Find where the given text appears and provide that cell's center as [x, y] coordinate. 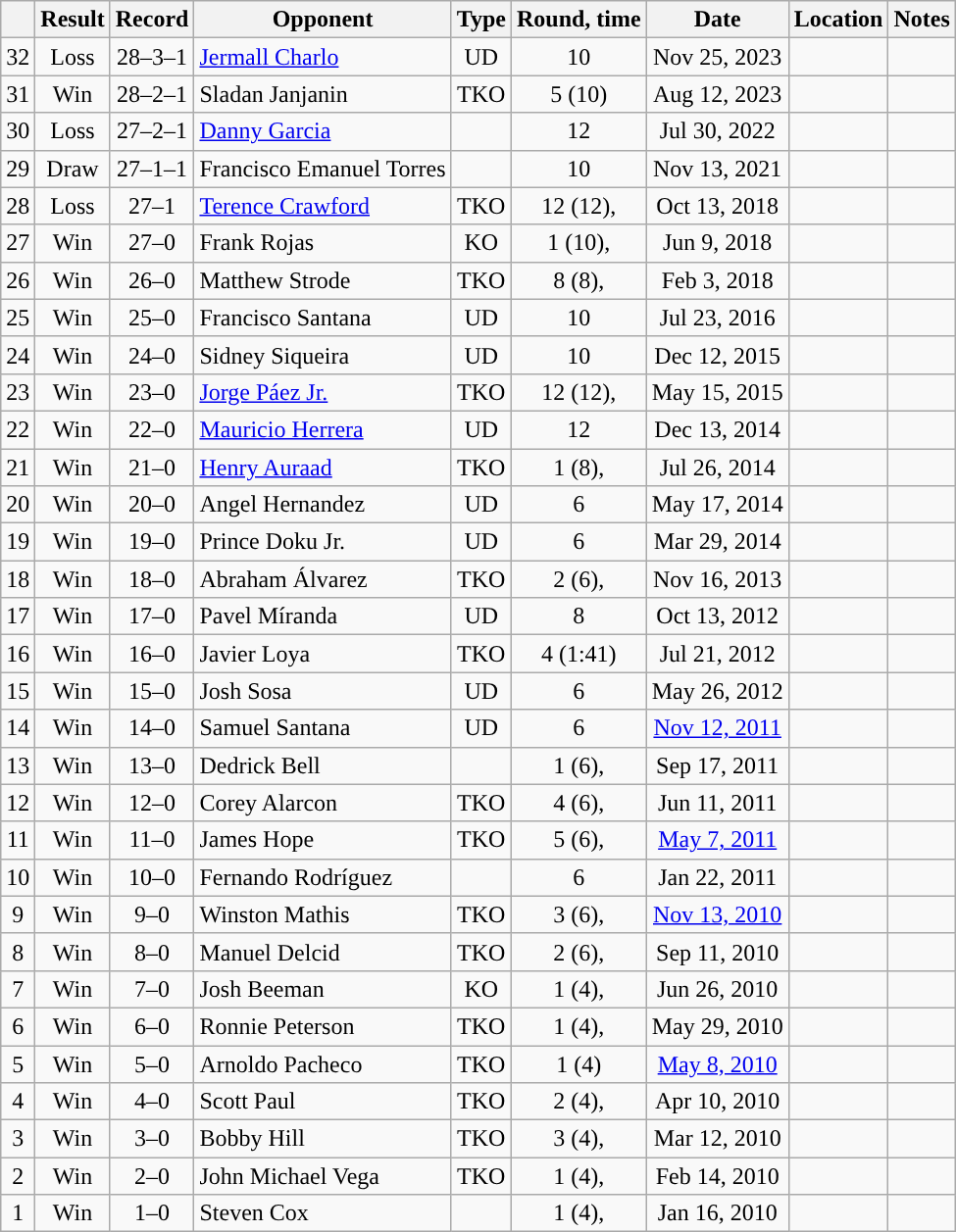
Samuel Santana [323, 728]
12–0 [152, 803]
16 [18, 654]
Nov 12, 2011 [718, 728]
21–0 [152, 468]
Ronnie Peterson [323, 1026]
28 [18, 206]
1 [18, 1213]
Arnoldo Pacheco [323, 1063]
Jorge Páez Jr. [323, 392]
31 [18, 94]
22 [18, 429]
25 [18, 318]
13 [18, 765]
28–2–1 [152, 94]
27–2–1 [152, 131]
Danny Garcia [323, 131]
11 [18, 840]
Nov 25, 2023 [718, 57]
Sep 11, 2010 [718, 952]
Jul 23, 2016 [718, 318]
3 (4), [579, 1139]
Javier Loya [323, 654]
6–0 [152, 1026]
22–0 [152, 429]
Francisco Emanuel Torres [323, 169]
Jun 26, 2010 [718, 989]
Sladan Janjanin [323, 94]
Dedrick Bell [323, 765]
Date [718, 20]
4 [18, 1102]
Result [73, 20]
25–0 [152, 318]
James Hope [323, 840]
Aug 12, 2023 [718, 94]
10–0 [152, 877]
4 (1:41) [579, 654]
Prince Doku Jr. [323, 542]
27–1–1 [152, 169]
Angel Hernandez [323, 505]
Matthew Strode [323, 280]
14 [18, 728]
Opponent [323, 20]
24–0 [152, 355]
24 [18, 355]
Winston Mathis [323, 914]
30 [18, 131]
23–0 [152, 392]
Sep 17, 2011 [718, 765]
Draw [73, 169]
Nov 13, 2010 [718, 914]
29 [18, 169]
Jermall Charlo [323, 57]
17 [18, 616]
Notes [922, 20]
20 [18, 505]
5 (10) [579, 94]
Dec 13, 2014 [718, 429]
3 [18, 1139]
16–0 [152, 654]
Mar 29, 2014 [718, 542]
Jul 30, 2022 [718, 131]
Round, time [579, 20]
19 [18, 542]
5 (6), [579, 840]
Steven Cox [323, 1213]
32 [18, 57]
1 (4) [579, 1063]
Jul 21, 2012 [718, 654]
John Michael Vega [323, 1176]
11–0 [152, 840]
May 17, 2014 [718, 505]
Francisco Santana [323, 318]
Location [838, 20]
Frank Rojas [323, 243]
Sidney Siqueira [323, 355]
4–0 [152, 1102]
Bobby Hill [323, 1139]
Feb 14, 2010 [718, 1176]
Jan 16, 2010 [718, 1213]
May 7, 2011 [718, 840]
Fernando Rodríguez [323, 877]
15 [18, 691]
28–3–1 [152, 57]
Corey Alarcon [323, 803]
Record [152, 20]
19–0 [152, 542]
Manuel Delcid [323, 952]
1–0 [152, 1213]
18–0 [152, 579]
May 26, 2012 [718, 691]
Terence Crawford [323, 206]
Jun 11, 2011 [718, 803]
18 [18, 579]
9–0 [152, 914]
Jan 22, 2011 [718, 877]
Apr 10, 2010 [718, 1102]
Scott Paul [323, 1102]
5–0 [152, 1063]
20–0 [152, 505]
2 (4), [579, 1102]
2–0 [152, 1176]
Nov 13, 2021 [718, 169]
Type [480, 20]
17–0 [152, 616]
May 8, 2010 [718, 1063]
Feb 3, 2018 [718, 280]
15–0 [152, 691]
Jul 26, 2014 [718, 468]
1 (8), [579, 468]
1 (6), [579, 765]
5 [18, 1063]
Josh Sosa [323, 691]
21 [18, 468]
Pavel Míranda [323, 616]
Josh Beeman [323, 989]
13–0 [152, 765]
Nov 16, 2013 [718, 579]
26 [18, 280]
9 [18, 914]
Abraham Álvarez [323, 579]
7–0 [152, 989]
26–0 [152, 280]
Oct 13, 2018 [718, 206]
27–1 [152, 206]
Jun 9, 2018 [718, 243]
Dec 12, 2015 [718, 355]
8–0 [152, 952]
2 [18, 1176]
May 29, 2010 [718, 1026]
27 [18, 243]
1 (10), [579, 243]
7 [18, 989]
Mar 12, 2010 [718, 1139]
23 [18, 392]
May 15, 2015 [718, 392]
Oct 13, 2012 [718, 616]
4 (6), [579, 803]
27–0 [152, 243]
14–0 [152, 728]
3 (6), [579, 914]
Mauricio Herrera [323, 429]
3–0 [152, 1139]
8 (8), [579, 280]
Henry Auraad [323, 468]
